From the cell containing the given text, extract its center point as (x, y) coordinate. 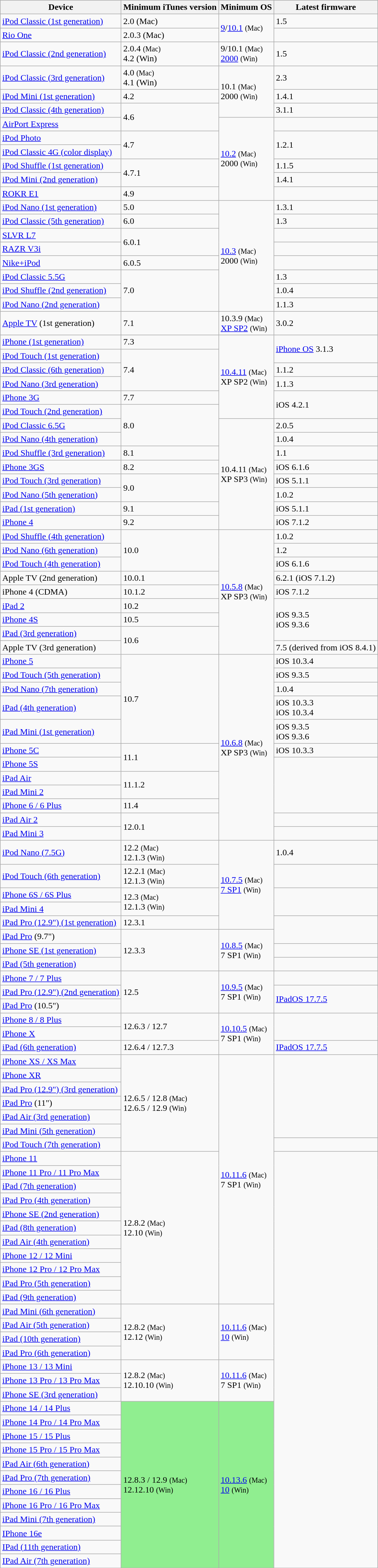
iPod Classic (4th generation) (61, 110)
Device (61, 7)
iPhone 6 / 6 Plus (61, 806)
iPad Pro (6th generation) (61, 1353)
IPad (11th generation) (61, 1547)
iPhone 11 (61, 1159)
12.8.3 / 12.9 (Mac) 12.12.10 (Win) (170, 1485)
9/10.1 (Mac) (246, 28)
10.0 (170, 550)
iPad Mini (7th generation) (61, 1519)
iPhone (1st generation) (61, 342)
iPad (9th generation) (61, 1297)
iPod Classic (2nd generation) (61, 54)
Apple TV (1st generation) (61, 323)
2.0 (Mac) (170, 21)
iPod Nano (4th generation) (61, 439)
12.0.1 (170, 826)
iPod Classic (3rd generation) (61, 77)
12.2.1 (Mac)12.1.3 (Win) (170, 876)
iPad Mini 4 (61, 909)
iPad (8th generation) (61, 1228)
10.5.8 (Mac)XP SP3 (Win) (246, 592)
Latest firmware (326, 7)
9.2 (170, 522)
7.7 (170, 397)
iPad Mini (1st generation) (61, 731)
iPhone 4 (CDMA) (61, 592)
iPad Pro (12.9") (3rd generation) (61, 1089)
1.1 (326, 453)
9.1 (170, 509)
IPad Air (7th generation) (61, 1561)
iPod Photo (61, 138)
iPad Mini 3 (61, 833)
iPhone 5 (61, 661)
iPad Pro (12.9") (1st generation) (61, 923)
4.9 (170, 194)
10.1.2 (170, 592)
Apple TV (3rd generation) (61, 647)
iPad 2 (61, 606)
iPod Touch (2nd generation) (61, 411)
AirPort Express (61, 124)
iPod Classic 6.5G (61, 425)
3.1.1 (326, 110)
iPhone 13 Pro / 13 Pro Max (61, 1381)
9/10.1 (Mac)2000 (Win) (246, 54)
1.1.5 (326, 166)
12.6.3 / 12.7 (170, 1027)
iPod Nano (5th generation) (61, 495)
12.3.3 (170, 950)
iPod Touch (3rd generation) (61, 481)
iPod Touch (1st generation) (61, 356)
10.2 (170, 606)
iPhone OS 3.1.3 (326, 349)
10.10.5 (Mac)7 SP1 (Win) (246, 1034)
6.0.5 (170, 263)
iPhone 15 Pro / 15 Pro Max (61, 1450)
10.0.1 (170, 578)
iPod Touch (6th generation) (61, 876)
SLVR L7 (61, 235)
1.2 (326, 550)
iPod Touch (4th generation) (61, 564)
iOS 10.3.3 iOS 10.3.4 (326, 708)
1.1.2 (326, 370)
iPod Classic (5th generation) (61, 221)
10.3.9 (Mac)XP SP2 (Win) (246, 323)
IPhone 16e (61, 1533)
iPhone 12 Pro / 12 Pro Max (61, 1269)
iPad Pro (5th generation) (61, 1283)
Nike+iPod (61, 263)
iPhone XS / XS Max (61, 1061)
12.3 (Mac)12.1.3 (Win) (170, 902)
iPad (3rd generation) (61, 633)
Minimum OS (246, 7)
10.2 (Mac)2000 (Win) (246, 159)
5.0 (170, 207)
iPad (5th generation) (61, 964)
iPhone 5C (61, 750)
2.0.3 (Mac) (170, 35)
10.1 (Mac)2000 (Win) (246, 91)
iPad (6th generation) (61, 1047)
8.2 (170, 467)
iPad Air (6th generation) (61, 1464)
iPhone 4 (61, 522)
iPad Air (61, 778)
4.6 (170, 117)
11.4 (170, 806)
4.2 (170, 96)
ROKR E1 (61, 194)
9.0 (170, 488)
10.11.6 (Mac) 10 (Win) (246, 1332)
10.7.5 (Mac)7 SP1 (Win) (246, 885)
12.3.1 (170, 923)
iPhone 14 Pro / 14 Pro Max (61, 1422)
12.8.2 (Mac)12.10.10 (Win) (170, 1381)
10.3 (Mac)2000 (Win) (246, 256)
iPhone X (61, 1034)
iPhone 13 / 13 Mini (61, 1367)
iPad Air (3rd generation) (61, 1117)
iPad Pro (12.9") (2nd generation) (61, 992)
iPad Pro (9.7") (61, 937)
7.5 (derived from iOS 8.4.1) (326, 647)
iOS 10.3.4 (326, 661)
2.0.5 (326, 425)
iPad Pro (11") (61, 1103)
7.4 (170, 370)
iPod Mini (2nd generation) (61, 179)
4.7.1 (170, 172)
6.2.1 (iOS 7.1.2) (326, 578)
iPod Classic 4G (color display) (61, 152)
iPad Air 2 (61, 820)
10.8.5 (Mac)7 SP1 (Win) (246, 950)
iOS 9.3.5 (326, 675)
12.8.2 (Mac)12.10 (Win) (170, 1228)
3.0.2 (326, 323)
12.8.2 (Mac)12.12 (Win) (170, 1332)
iPad Mini 2 (61, 792)
iPod Shuffle (4th generation) (61, 536)
iPhone 4S (61, 619)
iPod Touch (7th generation) (61, 1145)
10.9.5 (Mac)7 SP1 (Win) (246, 992)
1.3.1 (326, 207)
7.1 (170, 323)
iPhone 16 Pro / 16 Pro Max (61, 1505)
Minimum iTunes version (170, 7)
iPod Classic (6th generation) (61, 370)
iPod Nano (3rd generation) (61, 384)
iPhone SE (2nd generation) (61, 1214)
iPad (7th generation) (61, 1186)
2.0.4 (Mac)4.2 (Win) (170, 54)
7.0 (170, 291)
iPod Nano (2nd generation) (61, 304)
iPod Touch (5th generation) (61, 675)
iPod Mini (1st generation) (61, 96)
iPad (10th generation) (61, 1339)
10.4.11 (Mac)XP SP3 (Win) (246, 474)
iPhone 3G (61, 397)
10.6 (170, 640)
iPad (4th generation) (61, 708)
iPhone 7 / 7 Plus (61, 978)
11.1 (170, 757)
iPod Nano (1st generation) (61, 207)
iPod Shuffle (2nd generation) (61, 291)
iPhone 8 / 8 Plus (61, 1020)
iPad (1st generation) (61, 509)
iPod Nano (7th generation) (61, 689)
iPhone 14 / 14 Plus (61, 1408)
1.2.1 (326, 145)
iPhone SE (1st generation) (61, 950)
iPad Air (4th generation) (61, 1242)
11.1.2 (170, 785)
12.5 (170, 992)
10.6.8 (Mac)XP SP3 (Win) (246, 747)
Apple TV (2nd generation) (61, 578)
RAZR V3i (61, 249)
iPhone 15 / 15 Plus (61, 1436)
iPad Pro (7th generation) (61, 1478)
iPhone 3GS (61, 467)
12.6.4 / 12.7.3 (170, 1047)
4.0 (Mac)4.1 (Win) (170, 77)
iPad Pro (4th generation) (61, 1200)
6.0 (170, 221)
iPad Mini (6th generation) (61, 1311)
7.3 (170, 342)
iPad Pro (10.5") (61, 1006)
iPhone XR (61, 1075)
iPhone 5S (61, 764)
iPod Nano (6th generation) (61, 550)
iPod Classic (1st generation) (61, 21)
2.3 (326, 77)
iPhone 16 / 16 Plus (61, 1491)
8.1 (170, 453)
10.4.11 (Mac)XP SP2 (Win) (246, 377)
iPod Shuffle (3rd generation) (61, 453)
iPod Shuffle (1st generation) (61, 166)
iPhone SE (3rd generation) (61, 1394)
10.5 (170, 619)
10.13.6 (Mac)10 (Win) (246, 1485)
12.6.5 / 12.8 (Mac)12.6.5 / 12.9 (Win) (170, 1103)
iPhone 6S / 6S Plus (61, 895)
iPod Nano (7.5G) (61, 852)
iOS 10.3.3 (326, 750)
4.7 (170, 145)
iPad Air (5th generation) (61, 1325)
Rio One (61, 35)
8.0 (170, 425)
6.0.1 (170, 242)
iPod Classic 5.5G (61, 277)
iOS 4.2.1 (326, 404)
iPhone 12 / 12 Mini (61, 1256)
iPhone 11 Pro / 11 Pro Max (61, 1172)
iPad Mini (5th generation) (61, 1131)
10.7 (170, 699)
12.2 (Mac)12.1.3 (Win) (170, 852)
